From the cell containing the given text, extract its center point as [X, Y] coordinate. 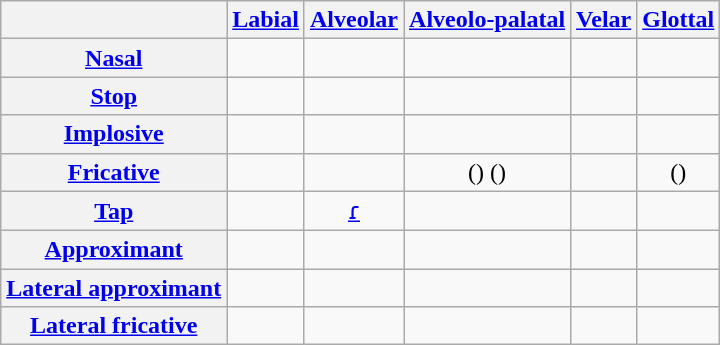
Alveolo-palatal [488, 20]
Velar [604, 20]
Approximant [114, 250]
Tap [114, 211]
Labial [266, 20]
Glottal [678, 20]
Fricative [114, 172]
Alveolar [354, 20]
Stop [114, 96]
() () [488, 172]
Nasal [114, 58]
ɾ [354, 211]
Lateral fricative [114, 326]
Implosive [114, 134]
Lateral approximant [114, 288]
() [678, 172]
